Pinpoint the cell where the given text exists, returning its [X, Y] midpoint coordinate. 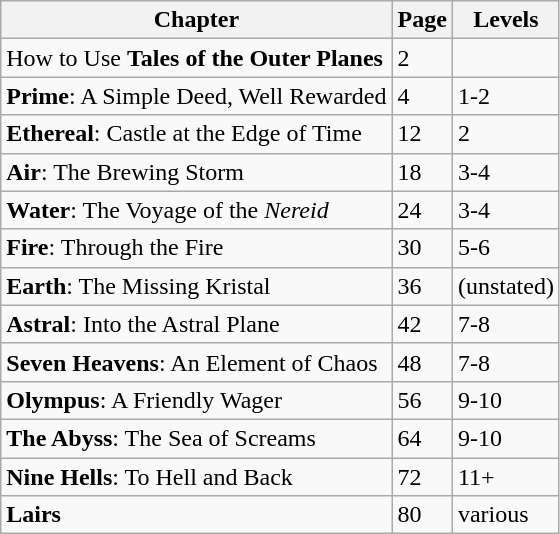
5-6 [506, 248]
Nine Hells: To Hell and Back [196, 477]
How to Use Tales of the Outer Planes [196, 58]
80 [422, 515]
1-2 [506, 96]
(unstated) [506, 286]
24 [422, 210]
various [506, 515]
4 [422, 96]
Chapter [196, 20]
48 [422, 362]
30 [422, 248]
Air: The Brewing Storm [196, 172]
The Abyss: The Sea of Screams [196, 438]
36 [422, 286]
72 [422, 477]
42 [422, 324]
Olympus: A Friendly Wager [196, 400]
Earth: The Missing Kristal [196, 286]
Astral: Into the Astral Plane [196, 324]
Lairs [196, 515]
Ethereal: Castle at the Edge of Time [196, 134]
Levels [506, 20]
Fire: Through the Fire [196, 248]
Water: The Voyage of the Nereid [196, 210]
11+ [506, 477]
18 [422, 172]
64 [422, 438]
Page [422, 20]
Seven Heavens: An Element of Chaos [196, 362]
56 [422, 400]
12 [422, 134]
Prime: A Simple Deed, Well Rewarded [196, 96]
